Find where the given text appears and provide that cell's center as [x, y] coordinate. 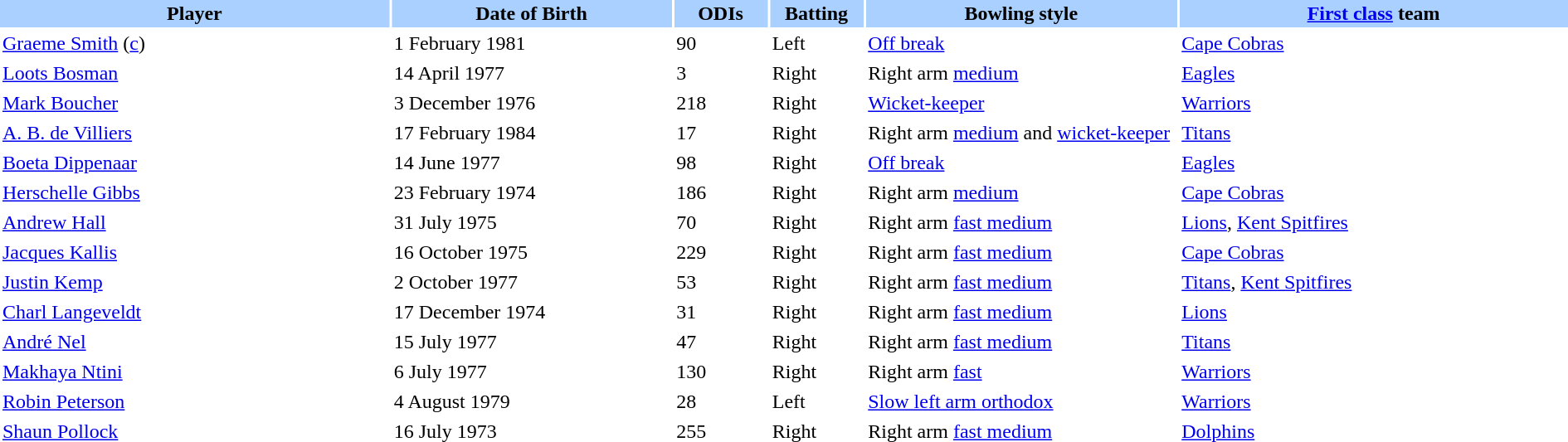
31 July 1975 [532, 222]
2 October 1977 [532, 282]
3 [720, 73]
Right arm fast [1020, 372]
90 [720, 43]
15 July 1977 [532, 342]
Lions [1374, 312]
Lions, Kent Spitfires [1374, 222]
Robin Peterson [194, 401]
ODIs [720, 13]
Wicket-keeper [1020, 103]
31 [720, 312]
47 [720, 342]
186 [720, 192]
A. B. de Villiers [194, 133]
17 December 1974 [532, 312]
16 October 1975 [532, 252]
Slow left arm orthodox [1020, 401]
First class team [1374, 13]
Bowling style [1020, 13]
Player [194, 13]
23 February 1974 [532, 192]
229 [720, 252]
Titans, Kent Spitfires [1374, 282]
14 April 1977 [532, 73]
Loots Bosman [194, 73]
Batting [816, 13]
53 [720, 282]
218 [720, 103]
28 [720, 401]
98 [720, 163]
17 February 1984 [532, 133]
3 December 1976 [532, 103]
Mark Boucher [194, 103]
Date of Birth [532, 13]
14 June 1977 [532, 163]
1 February 1981 [532, 43]
Justin Kemp [194, 282]
4 August 1979 [532, 401]
Charl Langeveldt [194, 312]
André Nel [194, 342]
Graeme Smith (c) [194, 43]
Right arm medium and wicket-keeper [1020, 133]
70 [720, 222]
Herschelle Gibbs [194, 192]
6 July 1977 [532, 372]
Andrew Hall [194, 222]
130 [720, 372]
Jacques Kallis [194, 252]
Makhaya Ntini [194, 372]
Boeta Dippenaar [194, 163]
17 [720, 133]
